Search for the cell housing the specified text and yield its [x, y] center coordinate. 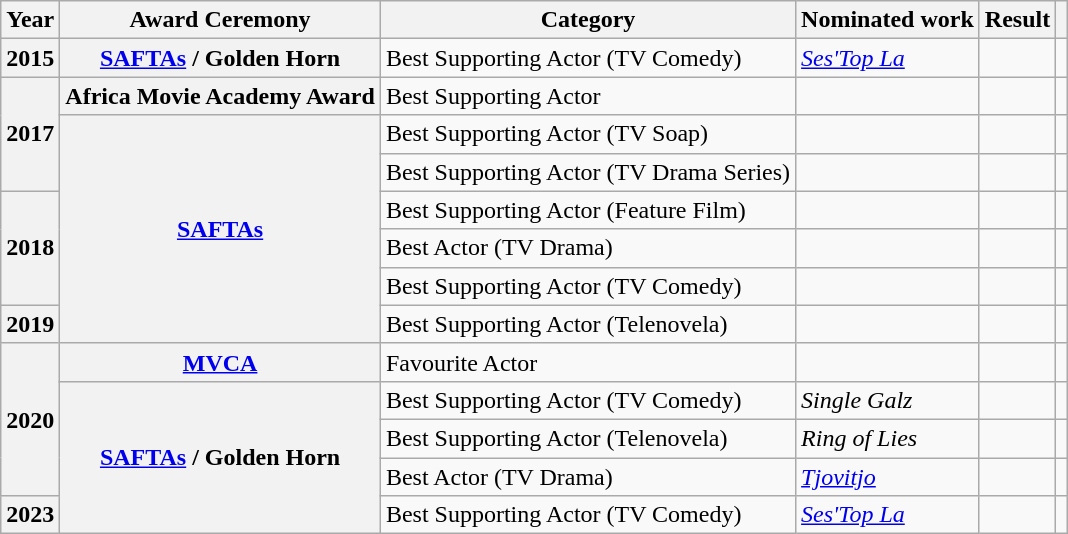
2018 [30, 248]
2023 [30, 515]
SAFTAs [220, 229]
Best Supporting Actor (TV Drama Series) [588, 172]
Best Supporting Actor (Feature Film) [588, 210]
MVCA [220, 362]
Tjovitjo [888, 477]
Africa Movie Academy Award [220, 96]
Result [1017, 20]
Favourite Actor [588, 362]
Award Ceremony [220, 20]
2017 [30, 134]
2020 [30, 419]
Best Supporting Actor [588, 96]
2015 [30, 58]
Year [30, 20]
Ring of Lies [888, 438]
Nominated work [888, 20]
Single Galz [888, 400]
2019 [30, 324]
Best Supporting Actor (TV Soap) [588, 134]
Category [588, 20]
